Determine the [x, y] coordinate at the center of the cell enclosing the given text.  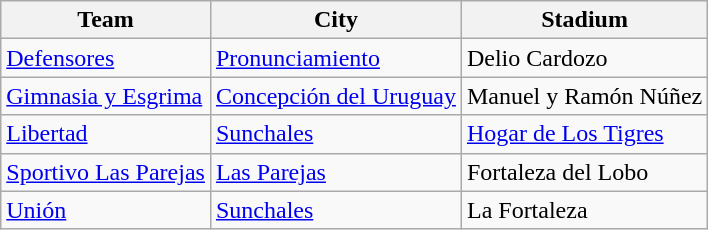
Delio Cardozo [584, 58]
Fortaleza del Lobo [584, 172]
City [336, 20]
Defensores [106, 58]
Pronunciamiento [336, 58]
Gimnasia y Esgrima [106, 96]
Manuel y Ramón Núñez [584, 96]
Las Parejas [336, 172]
Libertad [106, 134]
Unión [106, 210]
Sportivo Las Parejas [106, 172]
La Fortaleza [584, 210]
Stadium [584, 20]
Team [106, 20]
Concepción del Uruguay [336, 96]
Hogar de Los Tigres [584, 134]
